Scan for the cell matching the given text and deliver its (X, Y) coordinate at center. 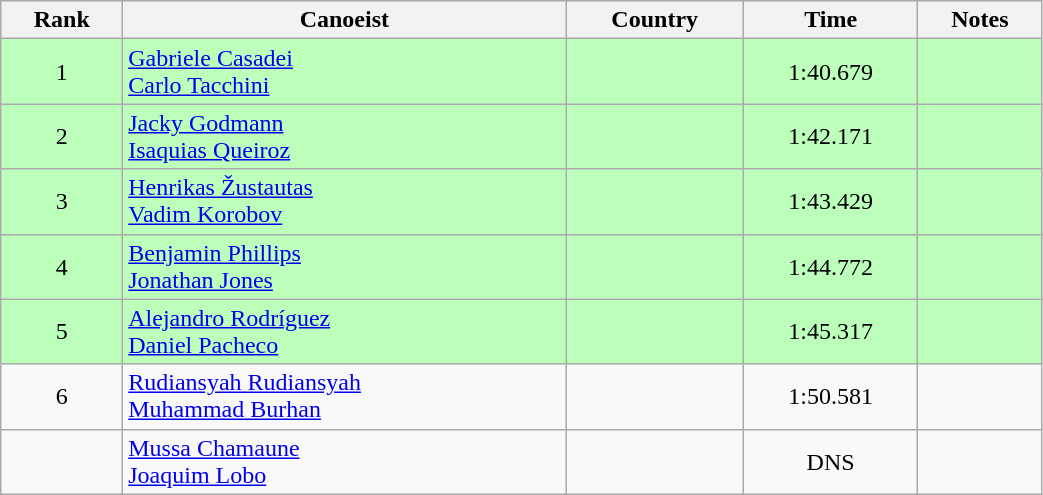
6 (62, 396)
Rank (62, 20)
3 (62, 202)
1:43.429 (831, 202)
Henrikas ŽustautasVadim Korobov (344, 202)
2 (62, 136)
1:50.581 (831, 396)
DNS (831, 462)
1 (62, 72)
4 (62, 266)
Country (655, 20)
Canoeist (344, 20)
5 (62, 332)
Notes (980, 20)
Rudiansyah RudiansyahMuhammad Burhan (344, 396)
Jacky GodmannIsaquias Queiroz (344, 136)
1:42.171 (831, 136)
Gabriele CasadeiCarlo Tacchini (344, 72)
Alejandro RodríguezDaniel Pacheco (344, 332)
1:40.679 (831, 72)
Time (831, 20)
1:44.772 (831, 266)
Benjamin PhillipsJonathan Jones (344, 266)
1:45.317 (831, 332)
Mussa ChamauneJoaquim Lobo (344, 462)
